Output the (x, y) coordinate of the center of the cell containing the given text.  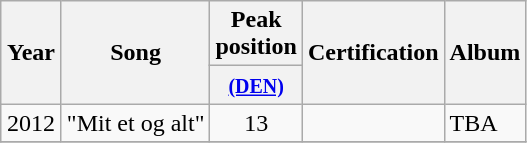
TBA (485, 123)
Album (485, 52)
(DEN) (256, 85)
Year (32, 52)
Peak position (256, 34)
2012 (32, 123)
"Mit et og alt" (136, 123)
13 (256, 123)
Song (136, 52)
Certification (373, 52)
